Capture the cell that displays the provided text and extract its [x, y] central coordinate. 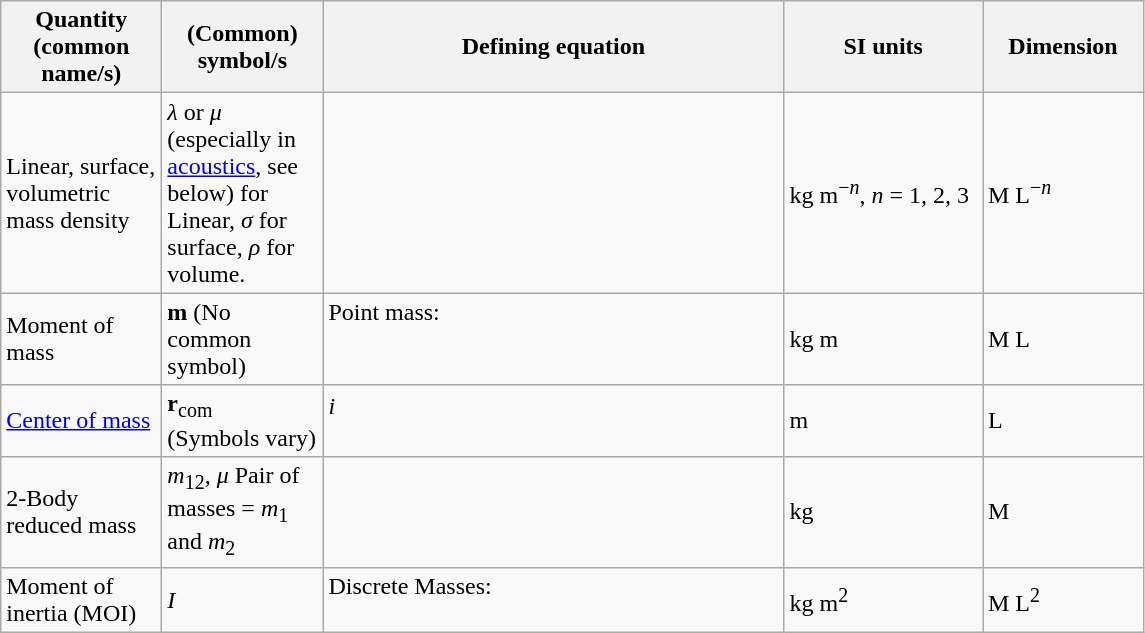
rcom(Symbols vary) [242, 420]
kg m2 [884, 600]
Discrete Masses: [554, 600]
kg m [884, 339]
Linear, surface, volumetric mass density [82, 193]
Moment of inertia (MOI) [82, 600]
(Common) symbol/s [242, 47]
L [1062, 420]
Dimension [1062, 47]
M L [1062, 339]
Moment of mass [82, 339]
Point mass: [554, 339]
Center of mass [82, 420]
Quantity (common name/s) [82, 47]
kg [884, 512]
I [242, 600]
Defining equation [554, 47]
m (No common symbol) [242, 339]
SI units [884, 47]
M L−n [1062, 193]
M L2 [1062, 600]
M [1062, 512]
kg m−n, n = 1, 2, 3 [884, 193]
m [884, 420]
λ or μ (especially in acoustics, see below) for Linear, σ for surface, ρ for volume. [242, 193]
m12, μ Pair of masses = m1 and m2 [242, 512]
i [554, 420]
2-Body reduced mass [82, 512]
